Search for the cell housing the specified text and yield its [X, Y] center coordinate. 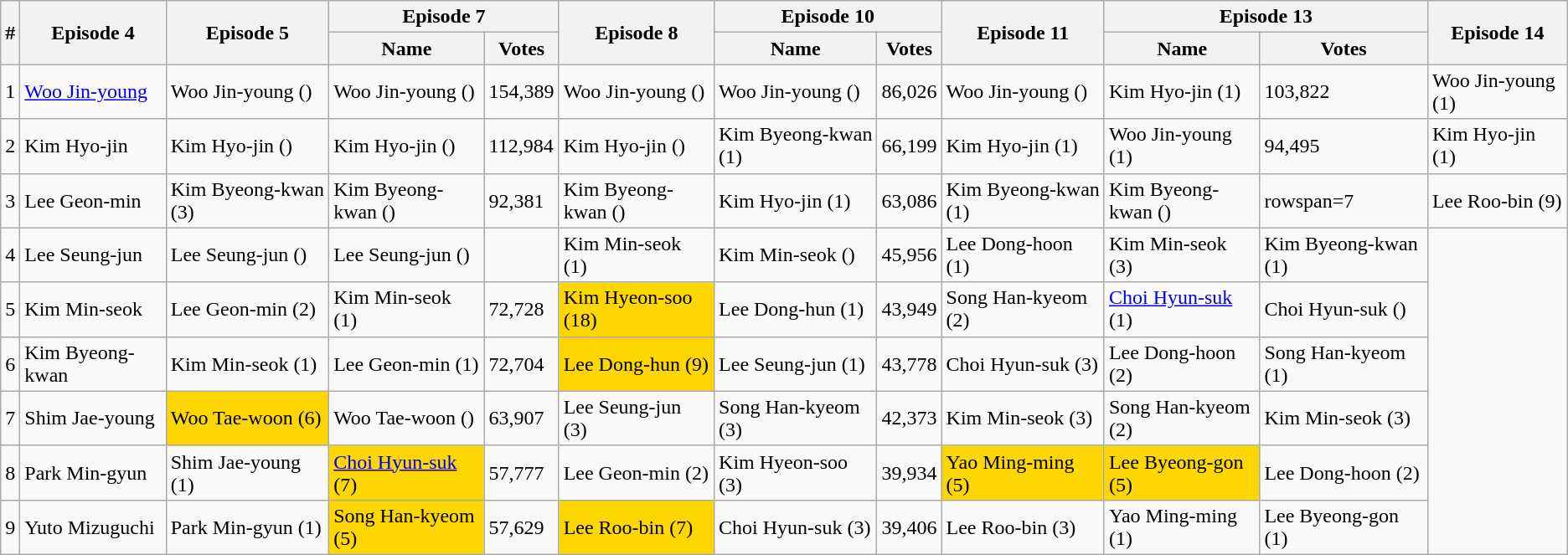
Lee Geon-min [93, 201]
Kim Min-seok [93, 310]
Yao Ming-ming (5) [1023, 472]
Episode 8 [637, 33]
Shim Jae-young [93, 419]
Choi Hyun-suk () [1344, 310]
Episode 7 [444, 17]
Lee Roo-bin (3) [1023, 527]
45,956 [910, 254]
5 [10, 310]
Lee Dong-hoon (1) [1023, 254]
Choi Hyun-suk (1) [1181, 310]
72,704 [521, 363]
Lee Seung-jun (3) [637, 419]
Woo Tae-woon (6) [247, 419]
7 [10, 419]
154,389 [521, 92]
92,381 [521, 201]
4 [10, 254]
3 [10, 201]
Episode 13 [1266, 17]
Song Han-kyeom (1) [1344, 363]
Kim Hyeon-soo (18) [637, 310]
57,629 [521, 527]
39,934 [910, 472]
94,495 [1344, 146]
Lee Seung-jun [93, 254]
39,406 [910, 527]
Shim Jae-young (1) [247, 472]
# [10, 33]
Lee Seung-jun (1) [796, 363]
86,026 [910, 92]
Lee Byeong-gon (5) [1181, 472]
Yuto Mizuguchi [93, 527]
2 [10, 146]
Kim Byeong-kwan [93, 363]
Yao Ming-ming (1) [1181, 527]
57,777 [521, 472]
66,199 [910, 146]
Episode 5 [247, 33]
Lee Dong-hun (9) [637, 363]
Lee Roo-bin (7) [637, 527]
Choi Hyun-suk (7) [407, 472]
Episode 4 [93, 33]
Woo Jin-young [93, 92]
Park Min-gyun (1) [247, 527]
Kim Hyeon-soo (3) [796, 472]
6 [10, 363]
Song Han-kyeom (5) [407, 527]
Kim Hyo-jin [93, 146]
42,373 [910, 419]
Episode 14 [1498, 33]
Lee Roo-bin (9) [1498, 201]
Lee Geon-min (1) [407, 363]
Episode 10 [828, 17]
112,984 [521, 146]
Kim Min-seok () [796, 254]
9 [10, 527]
63,907 [521, 419]
8 [10, 472]
Kim Byeong-kwan (3) [247, 201]
rowspan=7 [1344, 201]
43,949 [910, 310]
43,778 [910, 363]
Park Min-gyun [93, 472]
103,822 [1344, 92]
Episode 11 [1023, 33]
72,728 [521, 310]
Lee Byeong-gon (1) [1344, 527]
Woo Tae-woon () [407, 419]
Song Han-kyeom (3) [796, 419]
Lee Dong-hun (1) [796, 310]
63,086 [910, 201]
1 [10, 92]
